For the text-containing cell, return its midpoint in [x, y] coordinate format. 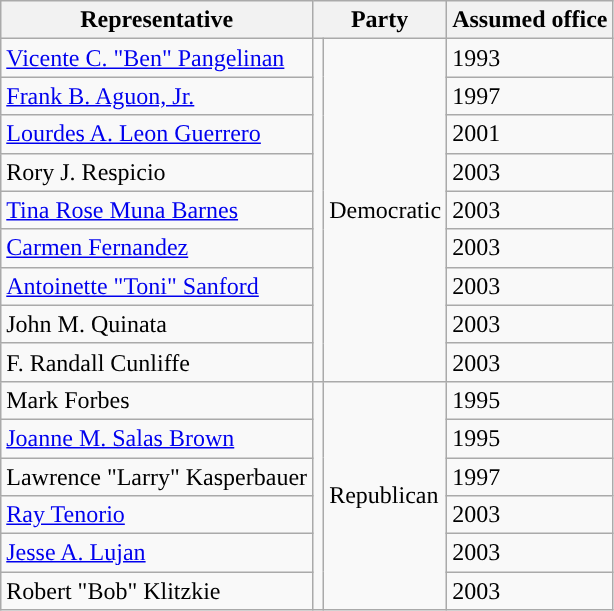
Robert "Bob" Klitzkie [157, 591]
Mark Forbes [157, 400]
Frank B. Aguon, Jr. [157, 96]
Ray Tenorio [157, 515]
John M. Quinata [157, 324]
Jesse A. Lujan [157, 553]
Joanne M. Salas Brown [157, 438]
Carmen Fernandez [157, 248]
Assumed office [530, 20]
Antoinette "Toni" Sanford [157, 286]
Party [380, 20]
1993 [530, 58]
Lawrence "Larry" Kasperbauer [157, 477]
Vicente C. "Ben" Pangelinan [157, 58]
Representative [157, 20]
Democratic [386, 210]
2001 [530, 134]
Lourdes A. Leon Guerrero [157, 134]
Tina Rose Muna Barnes [157, 210]
F. Randall Cunliffe [157, 362]
Republican [386, 495]
Rory J. Respicio [157, 172]
